Search for the cell housing the specified text and yield its (X, Y) center coordinate. 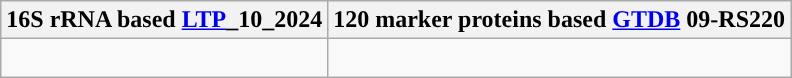
120 marker proteins based GTDB 09-RS220 (560, 20)
16S rRNA based LTP_10_2024 (164, 20)
